Identify which cell holds the provided text, then report its [x, y] central coordinate. 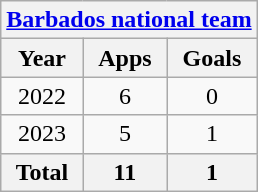
2022 [42, 96]
0 [212, 96]
Goals [212, 58]
11 [125, 172]
Total [42, 172]
Apps [125, 58]
Year [42, 58]
5 [125, 134]
2023 [42, 134]
Barbados national team [129, 20]
6 [125, 96]
